Search for the cell housing the specified text and yield its (x, y) center coordinate. 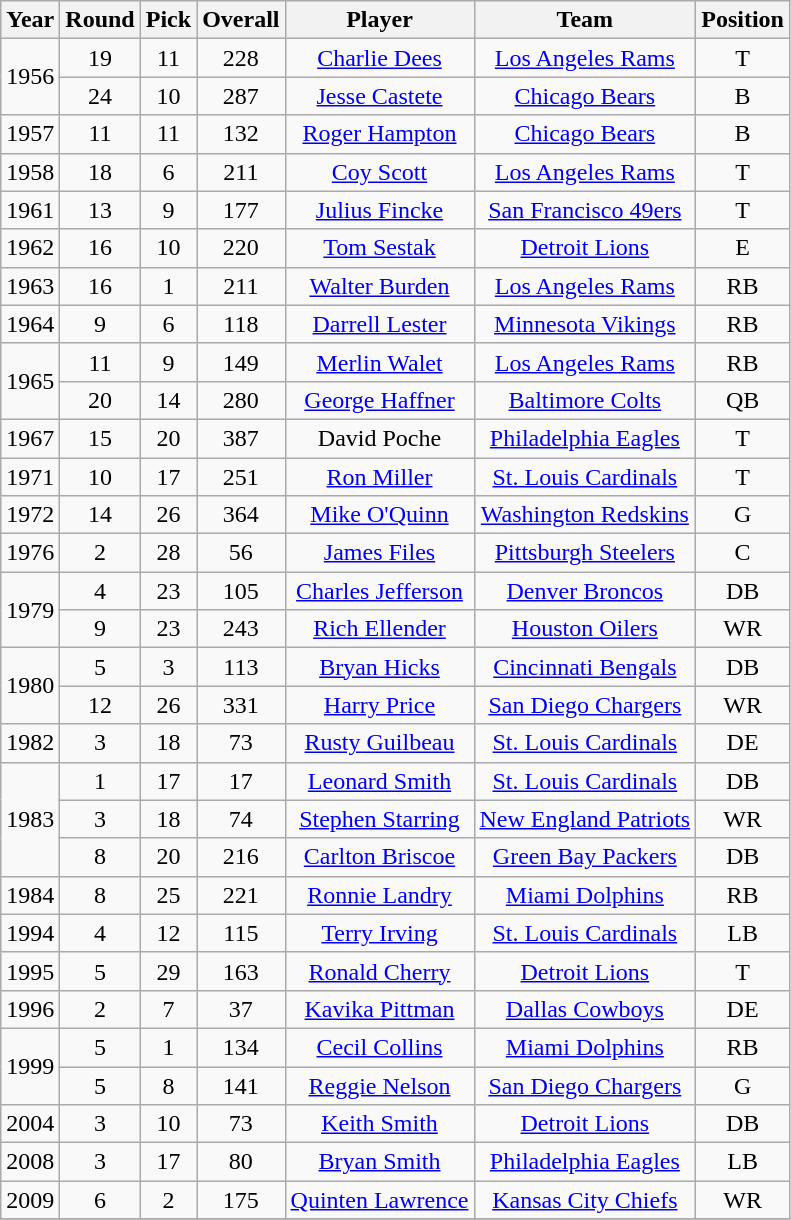
Denver Broncos (585, 591)
177 (241, 210)
19 (100, 58)
Charles Jefferson (380, 591)
28 (168, 553)
364 (241, 515)
Round (100, 20)
New England Patriots (585, 819)
280 (241, 400)
George Haffner (380, 400)
74 (241, 819)
Year (30, 20)
Player (380, 20)
1999 (30, 1066)
115 (241, 933)
Team (585, 20)
Merlin Walet (380, 362)
Roger Hampton (380, 134)
Reggie Nelson (380, 1085)
Leonard Smith (380, 781)
Tom Sestak (380, 248)
13 (100, 210)
1984 (30, 895)
Walter Burden (380, 286)
1979 (30, 610)
1963 (30, 286)
Cincinnati Bengals (585, 667)
Overall (241, 20)
1971 (30, 477)
Bryan Smith (380, 1162)
Rusty Guilbeau (380, 743)
Houston Oilers (585, 629)
Harry Price (380, 705)
David Poche (380, 438)
1982 (30, 743)
James Files (380, 553)
149 (241, 362)
175 (241, 1200)
118 (241, 324)
Quinten Lawrence (380, 1200)
1983 (30, 819)
1994 (30, 933)
1976 (30, 553)
1962 (30, 248)
141 (241, 1085)
15 (100, 438)
1995 (30, 971)
Baltimore Colts (585, 400)
Coy Scott (380, 172)
1967 (30, 438)
Pick (168, 20)
132 (241, 134)
216 (241, 857)
1956 (30, 77)
1965 (30, 381)
24 (100, 96)
Keith Smith (380, 1124)
134 (241, 1047)
Terry Irving (380, 933)
1996 (30, 1009)
221 (241, 895)
Cecil Collins (380, 1047)
228 (241, 58)
Charlie Dees (380, 58)
Rich Ellender (380, 629)
QB (743, 400)
25 (168, 895)
29 (168, 971)
80 (241, 1162)
105 (241, 591)
1980 (30, 686)
1964 (30, 324)
56 (241, 553)
1958 (30, 172)
251 (241, 477)
San Francisco 49ers (585, 210)
287 (241, 96)
C (743, 553)
37 (241, 1009)
Position (743, 20)
Ron Miller (380, 477)
Bryan Hicks (380, 667)
Pittsburgh Steelers (585, 553)
Julius Fincke (380, 210)
2009 (30, 1200)
Mike O'Quinn (380, 515)
220 (241, 248)
Washington Redskins (585, 515)
Ronald Cherry (380, 971)
Kavika Pittman (380, 1009)
E (743, 248)
2008 (30, 1162)
331 (241, 705)
7 (168, 1009)
163 (241, 971)
Jesse Castete (380, 96)
Carlton Briscoe (380, 857)
Darrell Lester (380, 324)
Dallas Cowboys (585, 1009)
243 (241, 629)
Green Bay Packers (585, 857)
2004 (30, 1124)
Kansas City Chiefs (585, 1200)
Minnesota Vikings (585, 324)
387 (241, 438)
1972 (30, 515)
113 (241, 667)
Stephen Starring (380, 819)
Ronnie Landry (380, 895)
1961 (30, 210)
1957 (30, 134)
